Locate the cell with the specified text and output its (X, Y) center coordinate. 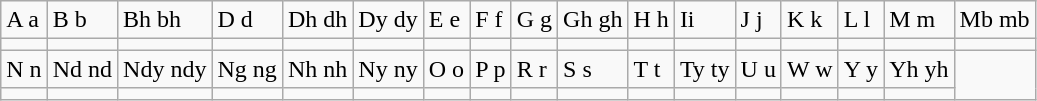
P p (491, 69)
R r (534, 69)
T t (651, 69)
Yh yh (919, 69)
Nh nh (317, 69)
K k (810, 20)
Ny ny (388, 69)
W w (810, 69)
Nd nd (82, 69)
A a (24, 20)
Mb mb (994, 20)
D d (247, 20)
L l (861, 20)
Bh bh (165, 20)
Dh dh (317, 20)
Gh gh (593, 20)
Ty ty (704, 69)
Ndy ndy (165, 69)
J j (758, 20)
G g (534, 20)
Dy dy (388, 20)
Y y (861, 69)
S s (593, 69)
O o (446, 69)
Ng ng (247, 69)
U u (758, 69)
H h (651, 20)
M m (919, 20)
B b (82, 20)
F f (491, 20)
E e (446, 20)
Ii (704, 20)
N n (24, 69)
